Pinpoint the cell where the given text exists, returning its (x, y) midpoint coordinate. 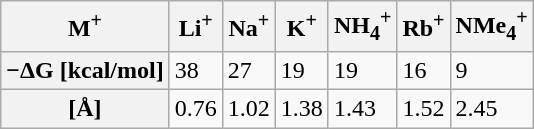
M+ (85, 26)
Na+ (248, 26)
Li+ (196, 26)
NMe4+ (492, 26)
9 (492, 71)
0.76 (196, 109)
Rb+ (424, 26)
[Å] (85, 109)
27 (248, 71)
NH4+ (362, 26)
38 (196, 71)
2.45 (492, 109)
1.38 (302, 109)
16 (424, 71)
−ΔG [kcal/mol] (85, 71)
1.52 (424, 109)
1.02 (248, 109)
1.43 (362, 109)
K+ (302, 26)
